For the text-containing cell, return its midpoint in (x, y) coordinate format. 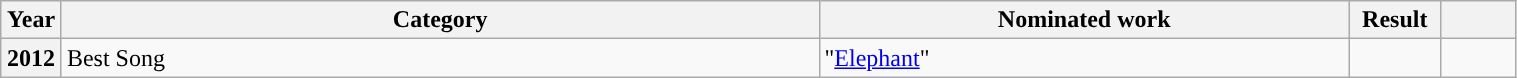
Best Song (440, 58)
Result (1394, 20)
Category (440, 20)
Nominated work (1084, 20)
Year (32, 20)
"Elephant" (1084, 58)
2012 (32, 58)
